Output the (X, Y) coordinate of the center of the cell containing the given text.  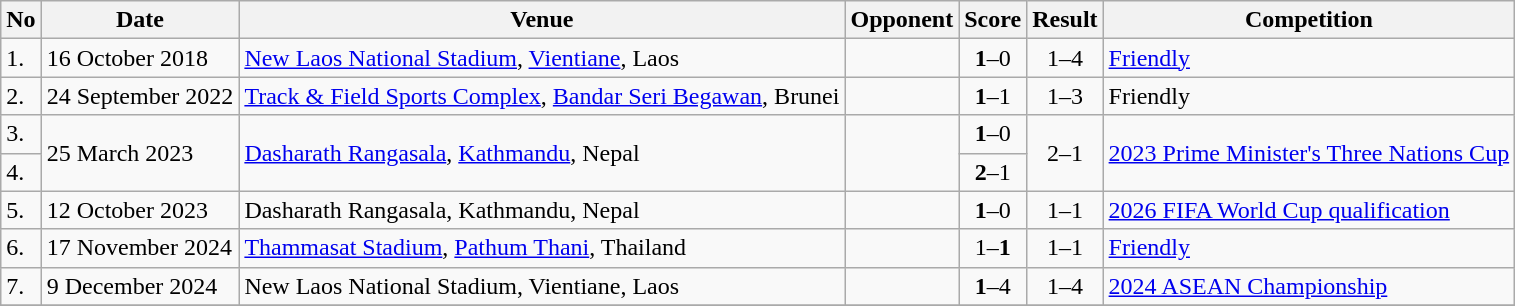
Opponent (902, 20)
No (21, 20)
Venue (542, 20)
6. (21, 248)
Score (993, 20)
12 October 2023 (140, 210)
3. (21, 134)
Track & Field Sports Complex, Bandar Seri Begawan, Brunei (542, 96)
2024 ASEAN Championship (1309, 286)
4. (21, 172)
24 September 2022 (140, 96)
2026 FIFA World Cup qualification (1309, 210)
1. (21, 58)
16 October 2018 (140, 58)
17 November 2024 (140, 248)
Date (140, 20)
9 December 2024 (140, 286)
2023 Prime Minister's Three Nations Cup (1309, 153)
2. (21, 96)
7. (21, 286)
1–3 (1065, 96)
Competition (1309, 20)
Result (1065, 20)
25 March 2023 (140, 153)
5. (21, 210)
Thammasat Stadium, Pathum Thani, Thailand (542, 248)
